Locate the cell with the specified text and output its [x, y] center coordinate. 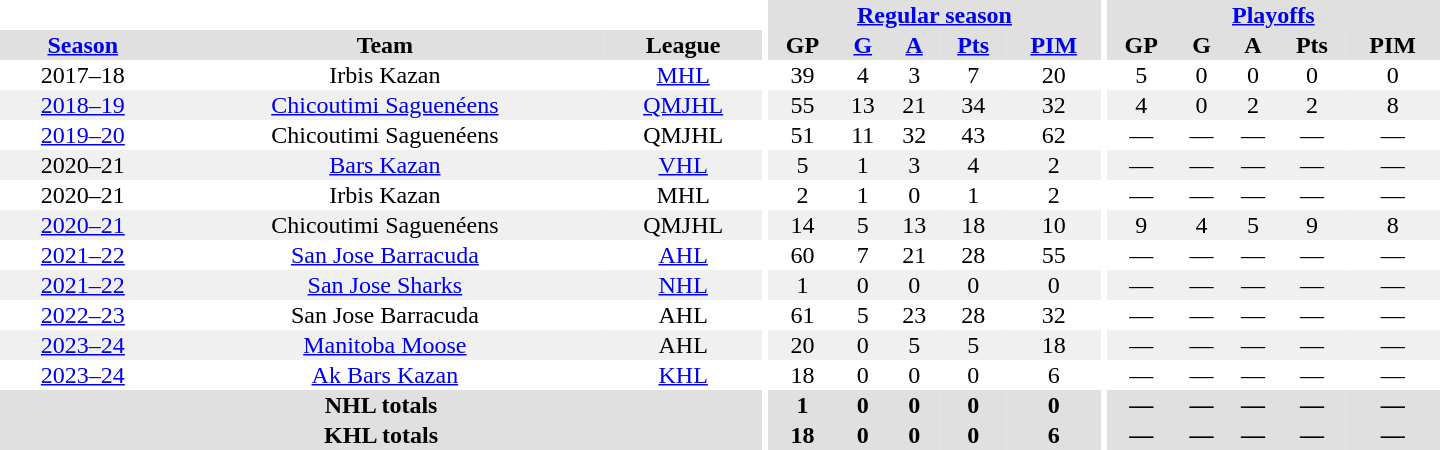
2018–19 [83, 105]
2022–23 [83, 315]
11 [862, 135]
San Jose Sharks [385, 285]
Bars Kazan [385, 165]
Ak Bars Kazan [385, 375]
NHL totals [381, 405]
14 [802, 225]
23 [914, 315]
NHL [683, 285]
61 [802, 315]
2017–18 [83, 75]
Manitoba Moose [385, 345]
League [683, 45]
34 [974, 105]
60 [802, 255]
KHL totals [381, 435]
VHL [683, 165]
10 [1054, 225]
62 [1054, 135]
51 [802, 135]
Regular season [934, 15]
2019–20 [83, 135]
43 [974, 135]
Playoffs [1274, 15]
Team [385, 45]
KHL [683, 375]
39 [802, 75]
Season [83, 45]
